Return the (x, y) coordinate for the center point of the cell that contains the specified text.  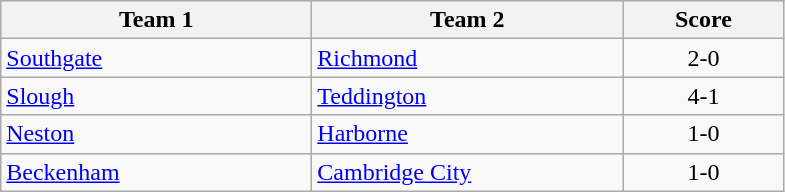
Neston (156, 134)
Harborne (468, 134)
Team 1 (156, 20)
Southgate (156, 58)
4-1 (704, 96)
Slough (156, 96)
Beckenham (156, 172)
2-0 (704, 58)
Richmond (468, 58)
Cambridge City (468, 172)
Teddington (468, 96)
Score (704, 20)
Team 2 (468, 20)
